Find where the given text appears and provide that cell's center as (X, Y) coordinate. 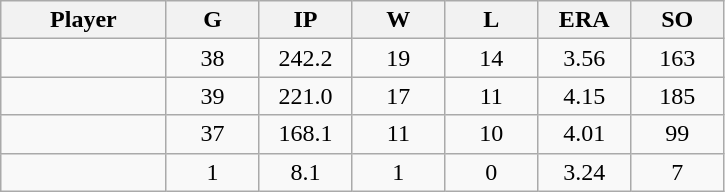
185 (678, 96)
IP (306, 20)
L (492, 20)
17 (398, 96)
38 (212, 58)
3.24 (584, 172)
19 (398, 58)
99 (678, 134)
242.2 (306, 58)
4.01 (584, 134)
Player (84, 20)
ERA (584, 20)
168.1 (306, 134)
3.56 (584, 58)
10 (492, 134)
0 (492, 172)
SO (678, 20)
7 (678, 172)
14 (492, 58)
39 (212, 96)
G (212, 20)
W (398, 20)
8.1 (306, 172)
37 (212, 134)
4.15 (584, 96)
163 (678, 58)
221.0 (306, 96)
